Scan for the cell matching the given text and deliver its [X, Y] coordinate at center. 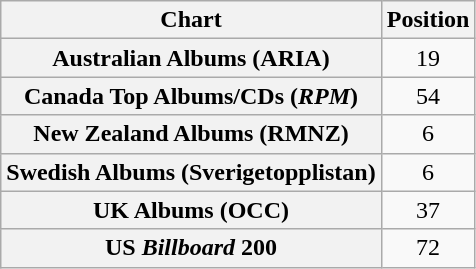
Chart [191, 20]
US Billboard 200 [191, 248]
37 [428, 210]
72 [428, 248]
New Zealand Albums (RMNZ) [191, 134]
Canada Top Albums/CDs (RPM) [191, 96]
54 [428, 96]
Australian Albums (ARIA) [191, 58]
UK Albums (OCC) [191, 210]
Swedish Albums (Sverigetopplistan) [191, 172]
19 [428, 58]
Position [428, 20]
